Locate the cell with the specified text and output its [X, Y] center coordinate. 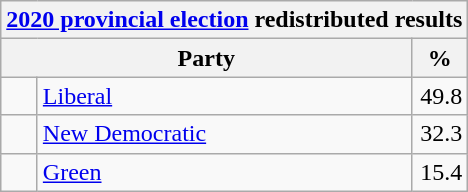
New Democratic [224, 134]
2020 provincial election redistributed results [234, 20]
49.8 [440, 96]
15.4 [440, 172]
Green [224, 172]
Party [206, 58]
Liberal [224, 96]
32.3 [440, 134]
% [440, 58]
